Pinpoint the cell where the given text exists, returning its (x, y) midpoint coordinate. 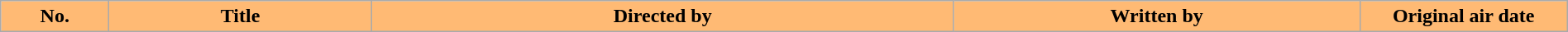
Written by (1156, 16)
No. (55, 16)
Title (240, 16)
Directed by (662, 16)
Original air date (1464, 16)
